Capture the cell that displays the provided text and extract its (x, y) central coordinate. 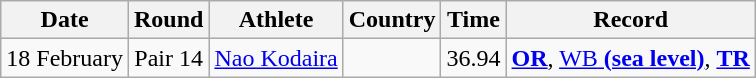
36.94 (474, 58)
Round (168, 20)
Time (474, 20)
Nao Kodaira (276, 58)
Pair 14 (168, 58)
OR, WB (sea level), TR (630, 58)
Country (392, 20)
Date (65, 20)
18 February (65, 58)
Athlete (276, 20)
Record (630, 20)
